Identify which cell holds the provided text, then report its (x, y) central coordinate. 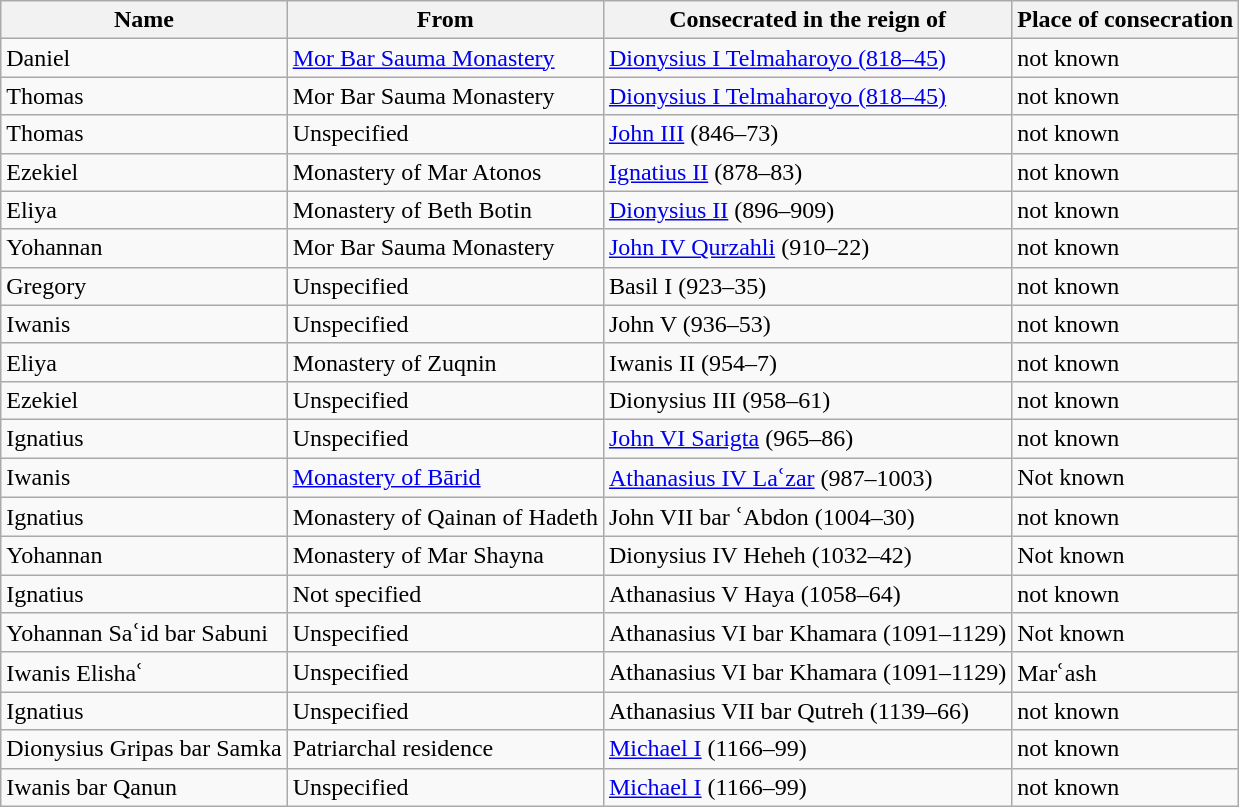
John VII bar ʿAbdon (1004–30) (807, 517)
Dionysius Gripas bar Samka (144, 749)
Athanasius V Haya (1058–64) (807, 594)
Dionysius IV Heheh (1032–42) (807, 556)
Athanasius IV Laʿzar (987–1003) (807, 478)
Gregory (144, 286)
From (445, 20)
John IV Qurzahli (910–22) (807, 248)
Yohannan Saʿid bar Sabuni (144, 633)
Monastery of Zuqnin (445, 362)
Not specified (445, 594)
Dionysius II (896–909) (807, 210)
John III (846–73) (807, 134)
Athanasius VII bar Qutreh (1139–66) (807, 711)
Monastery of Bārid (445, 478)
Monastery of Beth Botin (445, 210)
John VI Sarigta (965–86) (807, 438)
John V (936–53) (807, 324)
Dionysius III (958–61) (807, 400)
Iwanis bar Qanun (144, 787)
Marʿash (1126, 672)
Ignatius II (878–83) (807, 172)
Name (144, 20)
Monastery of Qainan of Hadeth (445, 517)
Daniel (144, 58)
Basil I (923–35) (807, 286)
Monastery of Mar Atonos (445, 172)
Consecrated in the reign of (807, 20)
Place of consecration (1126, 20)
Iwanis II (954–7) (807, 362)
Iwanis Elishaʿ (144, 672)
Patriarchal residence (445, 749)
Monastery of Mar Shayna (445, 556)
